From the cell containing the given text, extract its center point as [x, y] coordinate. 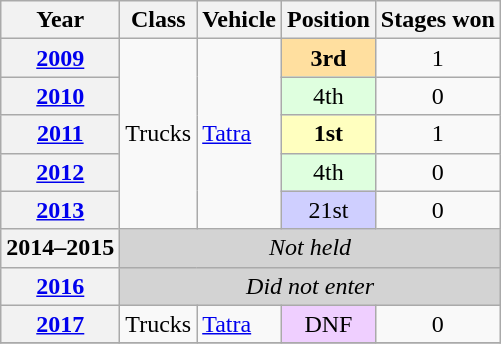
2011 [60, 134]
2017 [60, 324]
Year [60, 20]
Stages won [438, 20]
2014–2015 [60, 248]
Position [329, 20]
Not held [310, 248]
1st [329, 134]
2009 [60, 58]
DNF [329, 324]
2012 [60, 172]
3rd [329, 58]
2016 [60, 286]
2013 [60, 210]
Vehicle [240, 20]
2010 [60, 96]
21st [329, 210]
Did not enter [310, 286]
Class [158, 20]
